Scan for the cell matching the given text and deliver its (X, Y) coordinate at center. 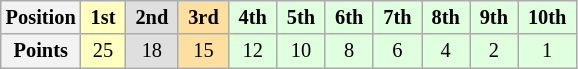
12 (253, 51)
Points (41, 51)
10 (301, 51)
2nd (152, 17)
1 (547, 51)
15 (203, 51)
3rd (203, 17)
4th (253, 17)
4 (446, 51)
18 (152, 51)
8th (446, 17)
2 (494, 51)
9th (494, 17)
6th (349, 17)
25 (104, 51)
7th (397, 17)
5th (301, 17)
10th (547, 17)
1st (104, 17)
8 (349, 51)
6 (397, 51)
Position (41, 17)
